Pinpoint the cell where the given text exists, returning its (x, y) midpoint coordinate. 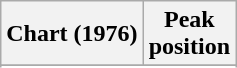
Chart (1976) (72, 34)
Peak position (189, 34)
